Provide the [x, y] coordinate of the cell's center where the given text is located.  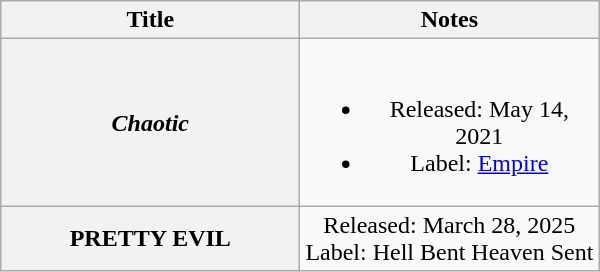
Chaotic [150, 122]
Title [150, 20]
PRETTY EVIL [150, 238]
Notes [450, 20]
Released: May 14, 2021Label: Empire [450, 122]
Released: March 28, 2025Label: Hell Bent Heaven Sent [450, 238]
